Return the [x, y] coordinate for the center point of the cell that contains the specified text.  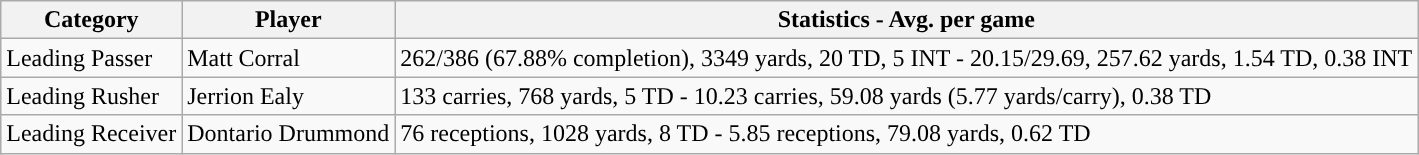
Leading Receiver [92, 134]
Player [288, 20]
Category [92, 20]
Matt Corral [288, 58]
Leading Rusher [92, 96]
133 carries, 768 yards, 5 TD - 10.23 carries, 59.08 yards (5.77 yards/carry), 0.38 TD [906, 96]
Leading Passer [92, 58]
Statistics - Avg. per game [906, 20]
262/386 (67.88% completion), 3349 yards, 20 TD, 5 INT - 20.15/29.69, 257.62 yards, 1.54 TD, 0.38 INT [906, 58]
Jerrion Ealy [288, 96]
76 receptions, 1028 yards, 8 TD - 5.85 receptions, 79.08 yards, 0.62 TD [906, 134]
Dontario Drummond [288, 134]
